Extract the [x, y] coordinate from the center of the cell holding the provided text.  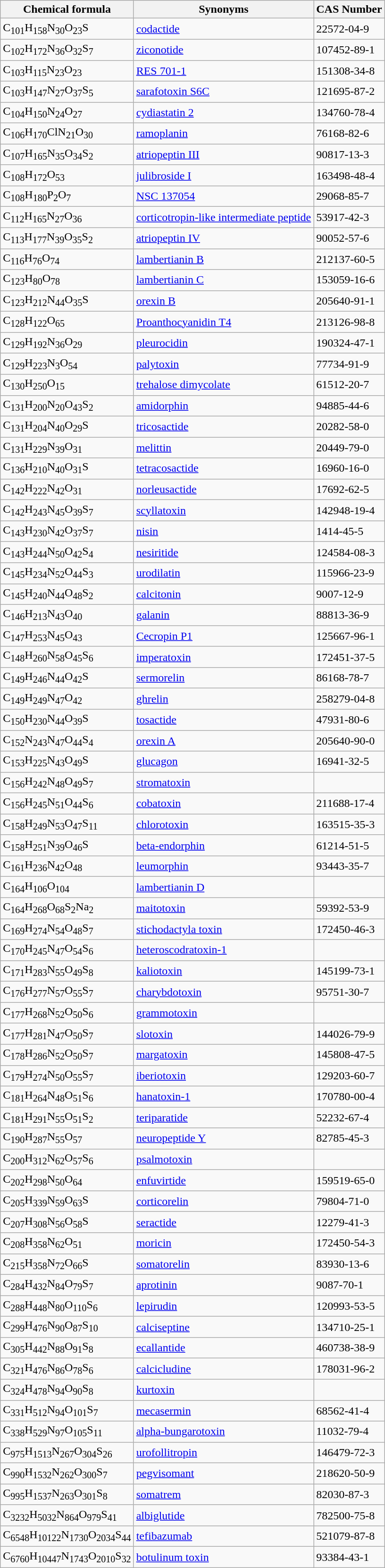
107452-89-1 [349, 50]
C123H212N44O35S [67, 301]
C131H200N20O43S2 [67, 406]
16941-32-5 [349, 762]
90052-57-6 [349, 238]
93384-43-1 [349, 1557]
C131H229N39O31 [67, 448]
teriparatide [224, 1118]
trehalose dimycolate [224, 385]
C152N243N47O44S4 [67, 740]
C181H291N55O51S2 [67, 1118]
C108H180P2O7 [67, 196]
C106H170ClN21O30 [67, 134]
163498-48-4 [349, 175]
kurtoxin [224, 1390]
ecallantide [224, 1348]
C113H177N39O35S2 [67, 238]
C158H251N39O46S [67, 845]
urodilatin [224, 573]
153059-16-6 [349, 280]
C116H76O74 [67, 259]
90817-13-3 [349, 154]
159519-65-0 [349, 1180]
782500-75-8 [349, 1515]
C975H1513N267O304S26 [67, 1452]
calciseptine [224, 1327]
C178H286N52O50S7 [67, 1055]
125667-96-1 [349, 636]
C150H230N44O39S [67, 720]
botulinum toxin [224, 1557]
145199-73-1 [349, 971]
20282-58-0 [349, 426]
atriopeptin III [224, 154]
stromatoxin [224, 782]
142948-19-4 [349, 510]
alpha-bungarotoxin [224, 1432]
C108H172O53 [67, 175]
C190H287N55O57 [67, 1138]
tricosactide [224, 426]
ziconotide [224, 50]
20449-79-0 [349, 448]
76168-82-6 [349, 134]
C176H277N57O55S7 [67, 992]
C324H478N94O90S8 [67, 1390]
lambertianin C [224, 280]
tetracosactide [224, 468]
205640-90-0 [349, 740]
C164H268O68S2Na2 [67, 908]
orexin B [224, 301]
calcitonin [224, 594]
C148H260N58O45S6 [67, 657]
1414-45-5 [349, 531]
codactide [224, 29]
115966-23-9 [349, 573]
C990H1532N262O300S7 [67, 1474]
16960-16-0 [349, 468]
521079-87-8 [349, 1536]
22572-04-9 [349, 29]
212137-60-5 [349, 259]
imperatoxin [224, 657]
163515-35-3 [349, 824]
Synonyms [224, 9]
C103H147N27O37S5 [67, 92]
172451-37-5 [349, 657]
178031-96-2 [349, 1369]
C164H106O104 [67, 887]
C995H1537N263O301S8 [67, 1494]
134710-25-1 [349, 1327]
C145H234N52O44S3 [67, 573]
RES 701-1 [224, 71]
melittin [224, 448]
tosactide [224, 720]
C136H210N40O31S [67, 468]
kaliotoxin [224, 971]
129203-60-7 [349, 1076]
C179H274N50O55S7 [67, 1076]
C143H230N42O37S7 [67, 531]
88813-36-9 [349, 615]
C145H240N44O48S2 [67, 594]
82785-45-3 [349, 1138]
121695-87-2 [349, 92]
C202H298N50O64 [67, 1180]
C321H476N86O78S6 [67, 1369]
213126-98-8 [349, 322]
corticorelin [224, 1201]
pleurocidin [224, 343]
190324-47-1 [349, 343]
atriopeptin IV [224, 238]
margatoxin [224, 1055]
C208H358N62O51 [67, 1243]
9007-12-9 [349, 594]
scyllatoxin [224, 510]
C299H476N90O87S10 [67, 1327]
C177H268N52O50S6 [67, 1013]
C128H122O65 [67, 322]
C177H281N47O50S7 [67, 1034]
corticotropin-like intermediate peptide [224, 217]
94885-44-6 [349, 406]
145808-47-5 [349, 1055]
Cecropin P1 [224, 636]
palytoxin [224, 364]
C338H529N97O105S11 [67, 1432]
C6760H10447N1743O2010S32 [67, 1557]
beta-endorphin [224, 845]
C156H245N51O44S6 [67, 804]
120993-53-5 [349, 1306]
C129H192N36O29 [67, 343]
C149H249N47O42 [67, 699]
C6548H10122N1730O2034S44 [67, 1536]
moricin [224, 1243]
Proanthocyanidin T4 [224, 322]
chlorotoxin [224, 824]
lambertianin D [224, 887]
C200H312N62O57S6 [67, 1159]
C149H246N44O42S [67, 678]
C171H283N55O49S8 [67, 971]
59392-53-9 [349, 908]
C181H264N48O51S6 [67, 1096]
C205H339N59O63S [67, 1201]
C130H250O15 [67, 385]
47931-80-6 [349, 720]
68562-41-4 [349, 1411]
77734-91-9 [349, 364]
12279-41-3 [349, 1222]
heteroscodratoxin-1 [224, 950]
218620-50-9 [349, 1474]
C107H165N35O34S2 [67, 154]
29068-85-7 [349, 196]
pegvisomant [224, 1474]
C104H150N24O27 [67, 112]
C207H308N56O58S [67, 1222]
charybdotoxin [224, 992]
C147H253N45O43 [67, 636]
neuropeptide Y [224, 1138]
NSC 137054 [224, 196]
norleusactide [224, 489]
tefibazumab [224, 1536]
52232-67-4 [349, 1118]
galanin [224, 615]
mecasermin [224, 1411]
86168-78-7 [349, 678]
leumorphin [224, 866]
211688-17-4 [349, 804]
93443-35-7 [349, 866]
C288H448N80O110S6 [67, 1306]
C146H213N43O40 [67, 615]
cydiastatin 2 [224, 112]
C143H244N50O42S4 [67, 552]
calcicludine [224, 1369]
albiglutide [224, 1515]
iberiotoxin [224, 1076]
C161H236N42O48 [67, 866]
lambertianin B [224, 259]
nisin [224, 531]
seractide [224, 1222]
julibroside I [224, 175]
134760-78-4 [349, 112]
C170H245N47O54S6 [67, 950]
124584-08-3 [349, 552]
C112H165N27O36 [67, 217]
C142H222N42O31 [67, 489]
82030-87-3 [349, 1494]
61512-20-7 [349, 385]
somatorelin [224, 1264]
hanatoxin-1 [224, 1096]
sarafotoxin S6C [224, 92]
C153H225N43O49S [67, 762]
urofollitropin [224, 1452]
CAS Number [349, 9]
C103H115N23O23 [67, 71]
C156H242N48O49S7 [67, 782]
nesiritide [224, 552]
172450-46-3 [349, 929]
C169H274N54O48S7 [67, 929]
79804-71-0 [349, 1201]
maitotoxin [224, 908]
lepirudin [224, 1306]
C3232H5032N864O979S41 [67, 1515]
enfuvirtide [224, 1180]
somatrem [224, 1494]
151308-34-8 [349, 71]
aprotinin [224, 1285]
C142H243N45O39S7 [67, 510]
205640-91-1 [349, 301]
cobatoxin [224, 804]
170780-00-4 [349, 1096]
460738-38-9 [349, 1348]
stichodactyla toxin [224, 929]
C101H158N30O23S [67, 29]
C102H172N36O32S7 [67, 50]
C123H80O78 [67, 280]
C331H512N94O101S7 [67, 1411]
83930-13-6 [349, 1264]
146479-72-3 [349, 1452]
C284H432N84O79S7 [67, 1285]
psalmotoxin [224, 1159]
C215H358N72O66S [67, 1264]
sermorelin [224, 678]
ramoplanin [224, 134]
Chemical formula [67, 9]
258279-04-8 [349, 699]
C158H249N53O47S11 [67, 824]
amidorphin [224, 406]
slotoxin [224, 1034]
11032-79-4 [349, 1432]
9087-70-1 [349, 1285]
grammotoxin [224, 1013]
C131H204N40O29S [67, 426]
61214-51-5 [349, 845]
17692-62-5 [349, 489]
ghrelin [224, 699]
95751-30-7 [349, 992]
C129H223N3O54 [67, 364]
172450-54-3 [349, 1243]
53917-42-3 [349, 217]
glucagon [224, 762]
orexin A [224, 740]
C305H442N88O91S8 [67, 1348]
144026-79-9 [349, 1034]
